Determine the (x, y) coordinate at the center of the cell enclosing the given text.  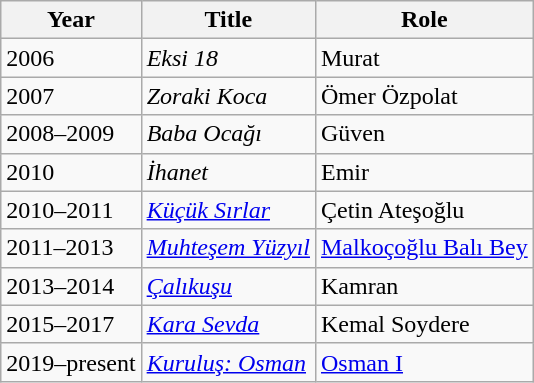
Kamran (424, 286)
Role (424, 20)
2008–2009 (71, 134)
Kara Sevda (228, 324)
Zoraki Koca (228, 96)
2007 (71, 96)
2015–2017 (71, 324)
2013–2014 (71, 286)
Eksi 18 (228, 58)
Güven (424, 134)
2010 (71, 172)
Çetin Ateşoğlu (424, 210)
Ömer Özpolat (424, 96)
2019–present (71, 362)
2006 (71, 58)
İhanet (228, 172)
Küçük Sırlar (228, 210)
Kuruluş: Osman (228, 362)
Osman I (424, 362)
Baba Ocağı (228, 134)
Çalıkuşu (228, 286)
Malkoçoğlu Balı Bey (424, 248)
Kemal Soydere (424, 324)
Murat (424, 58)
Year (71, 20)
Title (228, 20)
Emir (424, 172)
2010–2011 (71, 210)
2011–2013 (71, 248)
Muhteşem Yüzyıl (228, 248)
